Locate the cell with the specified text and output its (X, Y) center coordinate. 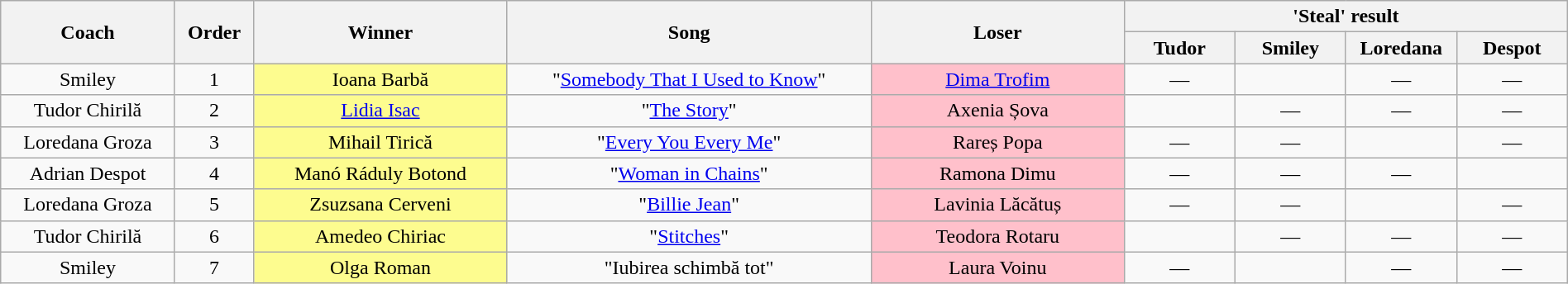
Despot (1512, 48)
"Stitches" (689, 236)
Adrian Despot (88, 173)
Mihail Tirică (380, 142)
'Steal' result (1346, 17)
"Woman in Chains" (689, 173)
Olga Roman (380, 267)
7 (214, 267)
Rareș Popa (997, 142)
Tudor (1179, 48)
Song (689, 32)
"Billie Jean" (689, 205)
Order (214, 32)
"The Story" (689, 111)
Dima Trofim (997, 79)
"Iubirea schimbă tot" (689, 267)
Winner (380, 32)
4 (214, 173)
5 (214, 205)
1 (214, 79)
"Somebody That I Used to Know" (689, 79)
Laura Voinu (997, 267)
Ramona Dimu (997, 173)
Amedeo Chiriac (380, 236)
Coach (88, 32)
Lidia Isac (380, 111)
3 (214, 142)
6 (214, 236)
Axenia Șova (997, 111)
Loredana (1401, 48)
Teodora Rotaru (997, 236)
"Every You Every Me" (689, 142)
Manó Ráduly Botond (380, 173)
Lavinia Lăcătuș (997, 205)
Loser (997, 32)
2 (214, 111)
Zsuzsana Cerveni (380, 205)
Ioana Barbă (380, 79)
